From the cell containing the given text, extract its center point as [X, Y] coordinate. 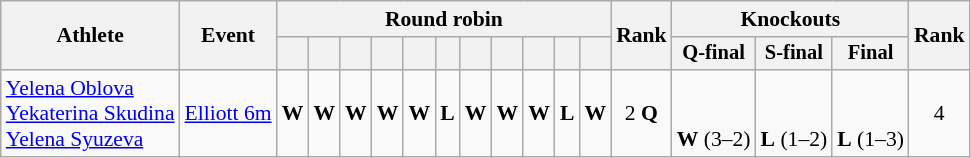
4 [940, 114]
Knockouts [790, 19]
2 Q [642, 114]
Elliott 6m [228, 114]
L (1–2) [794, 114]
Athlete [90, 36]
Round robin [444, 19]
Event [228, 36]
Final [870, 54]
Yelena OblovaYekaterina SkudinaYelena Syuzeva [90, 114]
Q-final [714, 54]
S-final [794, 54]
W (3–2) [714, 114]
L (1–3) [870, 114]
